Capture the cell that displays the provided text and extract its (X, Y) central coordinate. 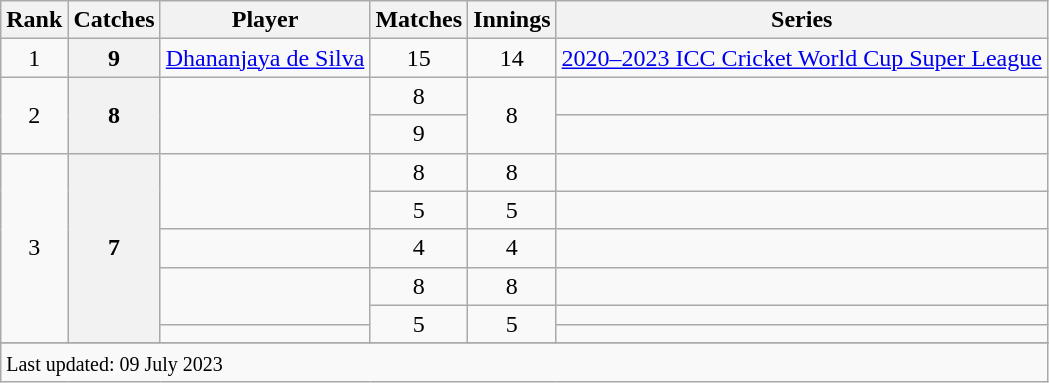
15 (419, 58)
Series (802, 20)
2 (34, 115)
Player (265, 20)
1 (34, 58)
Matches (419, 20)
7 (114, 248)
Innings (512, 20)
Dhananjaya de Silva (265, 58)
Last updated: 09 July 2023 (524, 362)
3 (34, 248)
Catches (114, 20)
Rank (34, 20)
2020–2023 ICC Cricket World Cup Super League (802, 58)
14 (512, 58)
